Return [x, y] of the center of cell containing provided text 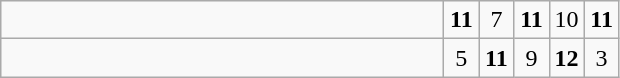
9 [532, 58]
12 [566, 58]
5 [462, 58]
10 [566, 20]
3 [602, 58]
7 [496, 20]
